Return the [x, y] coordinate for the center point of the cell that contains the specified text.  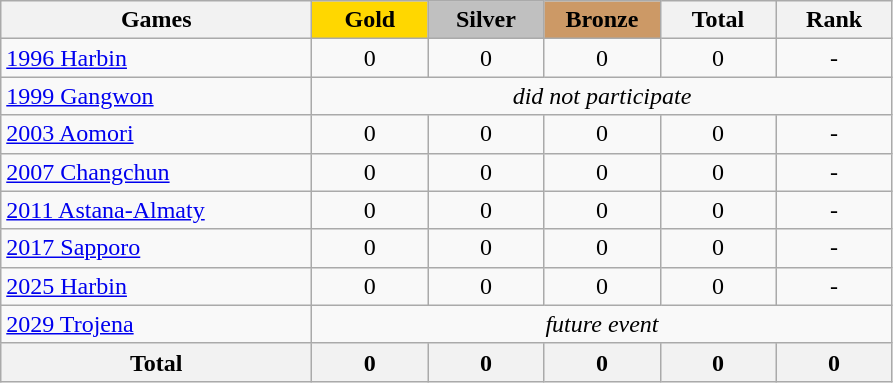
Games [156, 20]
did not participate [602, 96]
Gold [370, 20]
Silver [486, 20]
future event [602, 324]
2029 Trojena [156, 324]
Bronze [602, 20]
2003 Aomori [156, 134]
2017 Sapporo [156, 248]
2025 Harbin [156, 286]
2007 Changchun [156, 172]
1996 Harbin [156, 58]
2011 Astana-Almaty [156, 210]
1999 Gangwon [156, 96]
Rank [834, 20]
